Pinpoint the cell where the given text exists, returning its [x, y] midpoint coordinate. 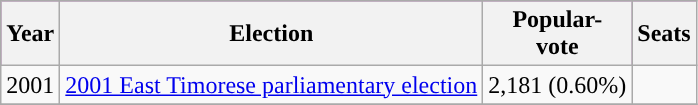
Popular-vote [558, 34]
2,181 (0.60%) [558, 85]
Seats [664, 34]
2001 [30, 85]
Election [272, 34]
Year [30, 34]
2001 East Timorese parliamentary election [272, 85]
